Provide the [x, y] coordinate of the cell's center where the given text is located.  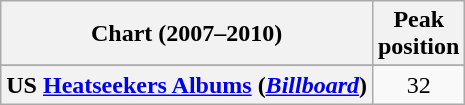
Peak position [418, 34]
32 [418, 85]
Chart (2007–2010) [187, 34]
US Heatseekers Albums (Billboard) [187, 85]
